Scan for the cell matching the given text and deliver its (x, y) coordinate at center. 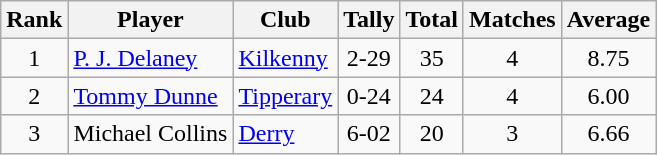
P. J. Delaney (150, 58)
Derry (286, 134)
2-29 (369, 58)
Tommy Dunne (150, 96)
0-24 (369, 96)
6.00 (608, 96)
6-02 (369, 134)
Kilkenny (286, 58)
Player (150, 20)
Tipperary (286, 96)
24 (432, 96)
35 (432, 58)
Average (608, 20)
2 (34, 96)
Club (286, 20)
Michael Collins (150, 134)
Matches (512, 20)
Rank (34, 20)
6.66 (608, 134)
Total (432, 20)
1 (34, 58)
20 (432, 134)
Tally (369, 20)
8.75 (608, 58)
